From the cell containing the given text, extract its center point as (x, y) coordinate. 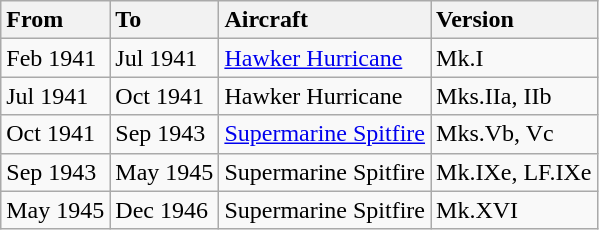
Mk.I (514, 58)
Mk.XVI (514, 210)
Mk.IXe, LF.IXe (514, 172)
Mks.IIa, IIb (514, 96)
Mks.Vb, Vc (514, 134)
To (164, 20)
Feb 1941 (56, 58)
Version (514, 20)
From (56, 20)
Dec 1946 (164, 210)
Aircraft (325, 20)
